Extract the (x, y) coordinate from the center of the cell holding the provided text.  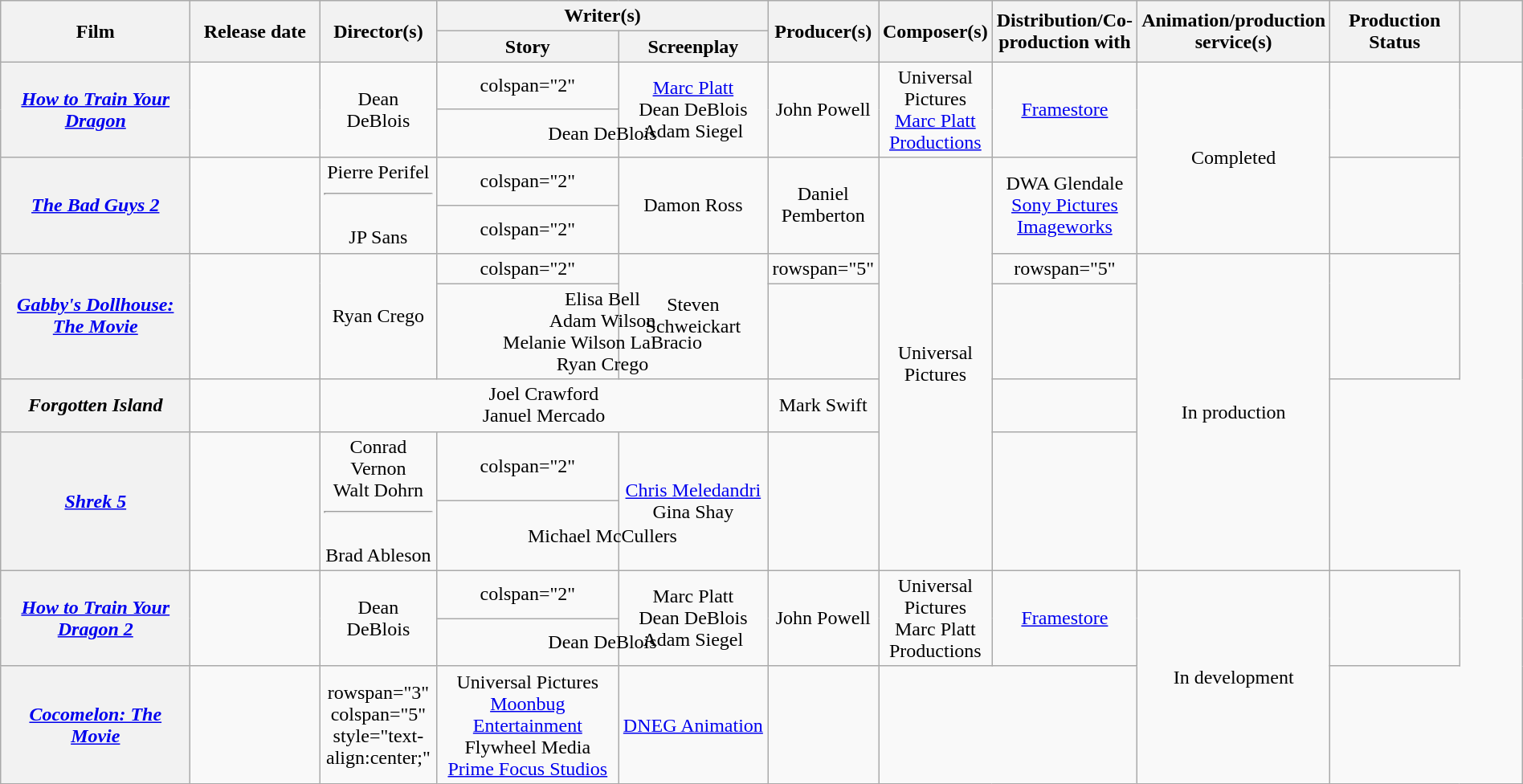
Universal Pictures (936, 364)
Writer(s) (602, 16)
Conrad VernonWalt DohrnBrad Ableson (378, 501)
Screenplay (693, 47)
Shrek 5 (96, 501)
Production Status (1394, 31)
Director(s) (378, 31)
How to Train Your Dragon (96, 109)
In production (1234, 411)
Damon Ross (693, 206)
The Bad Guys 2 (96, 206)
Mark Swift (823, 405)
Story (528, 47)
Ryan Crego (378, 316)
Producer(s) (823, 31)
Daniel Pemberton (823, 206)
Pierre PerifelJP Sans (378, 206)
Chris MeledandriGina Shay (693, 501)
Animation/production service(s) (1234, 31)
Cocomelon: The Movie (96, 725)
Elisa BellAdam WilsonMelanie Wilson LaBracioRyan Crego (602, 331)
How to Train Your Dragon 2 (96, 619)
DWA GlendaleSony Pictures Imageworks (1064, 206)
Gabby's Dollhouse: The Movie (96, 316)
Joel CrawfordJanuel Mercado (544, 405)
Film (96, 31)
In development (1234, 676)
Composer(s) (936, 31)
Release date (255, 31)
DNEG Animation (693, 725)
Forgotten Island (96, 405)
Completed (1234, 157)
Distribution/Co-production with (1064, 31)
Michael McCullers (602, 537)
rowspan="3" colspan="5" style="text-align:center;" (378, 725)
Universal PicturesMoonbug EntertainmentFlywheel MediaPrime Focus Studios (528, 725)
Steven Schweickart (693, 316)
